From the cell containing the given text, extract its center point as (x, y) coordinate. 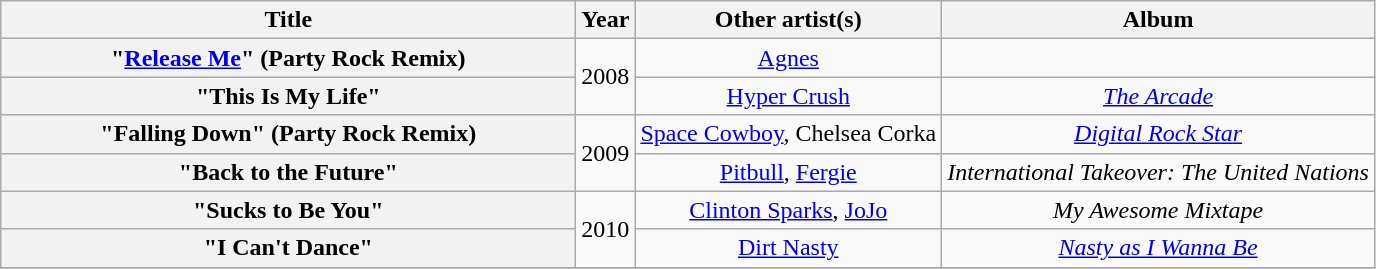
"Falling Down" (Party Rock Remix) (288, 134)
Other artist(s) (788, 20)
"Release Me" (Party Rock Remix) (288, 58)
2009 (606, 153)
Nasty as I Wanna Be (1158, 248)
"Sucks to Be You" (288, 210)
"Back to the Future" (288, 172)
Agnes (788, 58)
Pitbull, Fergie (788, 172)
Title (288, 20)
Year (606, 20)
International Takeover: The United Nations (1158, 172)
"This Is My Life" (288, 96)
Digital Rock Star (1158, 134)
Dirt Nasty (788, 248)
The Arcade (1158, 96)
Hyper Crush (788, 96)
2010 (606, 229)
Album (1158, 20)
"I Can't Dance" (288, 248)
Clinton Sparks, JoJo (788, 210)
2008 (606, 77)
My Awesome Mixtape (1158, 210)
Space Cowboy, Chelsea Corka (788, 134)
